Determine the (X, Y) coordinate at the center of the cell enclosing the given text.  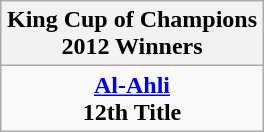
King Cup of Champions 2012 Winners (132, 34)
Al-Ahli12th Title (132, 98)
